Find where the given text appears and provide that cell's center as (X, Y) coordinate. 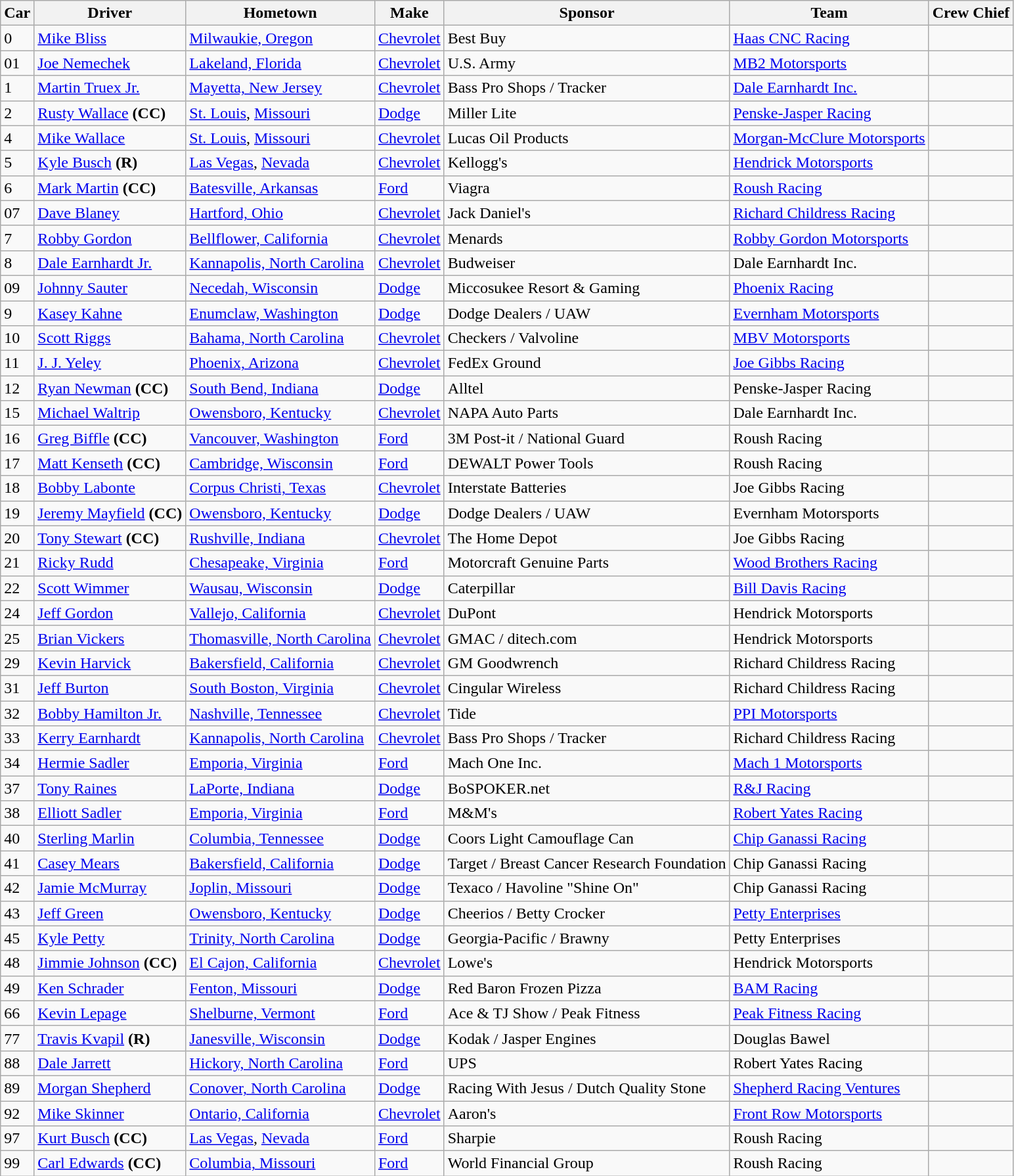
Motorcraft Genuine Parts (587, 563)
Bobby Labonte (110, 488)
Rusty Wallace (CC) (110, 113)
Miccosukee Resort & Gaming (587, 288)
Wood Brothers Racing (829, 563)
49 (17, 988)
Michael Waltrip (110, 413)
Phoenix, Arizona (280, 363)
Conover, North Carolina (280, 1088)
Mark Martin (CC) (110, 188)
Jimmie Johnson (CC) (110, 963)
Kasey Kahne (110, 313)
Aaron's (587, 1114)
29 (17, 663)
Sterling Marlin (110, 838)
8 (17, 263)
20 (17, 538)
Haas CNC Racing (829, 38)
07 (17, 213)
7 (17, 238)
Mike Wallace (110, 138)
Jack Daniel's (587, 213)
DEWALT Power Tools (587, 463)
Tony Stewart (CC) (110, 538)
Georgia-Pacific / Brawny (587, 938)
Columbia, Missouri (280, 1164)
Cambridge, Wisconsin (280, 463)
09 (17, 288)
Car (17, 13)
01 (17, 63)
BAM Racing (829, 988)
32 (17, 713)
Bellflower, California (280, 238)
R&J Racing (829, 788)
M&M's (587, 813)
South Boston, Virginia (280, 688)
89 (17, 1088)
Kerry Earnhardt (110, 738)
Hartford, Ohio (280, 213)
77 (17, 1038)
Texaco / Havoline "Shine On" (587, 888)
Kodak / Jasper Engines (587, 1038)
15 (17, 413)
Robby Gordon Motorsports (829, 238)
Brian Vickers (110, 638)
Morgan-McClure Motorsports (829, 138)
21 (17, 563)
GM Goodwrench (587, 663)
Caterpillar (587, 588)
10 (17, 338)
37 (17, 788)
MB2 Motorsports (829, 63)
El Cajon, California (280, 963)
Travis Kvapil (R) (110, 1038)
41 (17, 863)
Kevin Lepage (110, 1013)
Interstate Batteries (587, 488)
Kyle Petty (110, 938)
Janesville, Wisconsin (280, 1038)
Columbia, Tennessee (280, 838)
Vancouver, Washington (280, 438)
Kellogg's (587, 163)
Tony Raines (110, 788)
5 (17, 163)
UPS (587, 1063)
Jeff Green (110, 913)
Mayetta, New Jersey (280, 88)
40 (17, 838)
DuPont (587, 613)
Mike Bliss (110, 38)
18 (17, 488)
Bill Davis Racing (829, 588)
33 (17, 738)
GMAC / ditech.com (587, 638)
Ken Schrader (110, 988)
Kurt Busch (CC) (110, 1139)
Matt Kenseth (CC) (110, 463)
Shepherd Racing Ventures (829, 1088)
LaPorte, Indiana (280, 788)
Lowe's (587, 963)
Enumclaw, Washington (280, 313)
22 (17, 588)
Lucas Oil Products (587, 138)
38 (17, 813)
Ryan Newman (CC) (110, 388)
Ontario, California (280, 1114)
24 (17, 613)
12 (17, 388)
Rushville, Indiana (280, 538)
Sharpie (587, 1139)
Casey Mears (110, 863)
42 (17, 888)
Martin Truex Jr. (110, 88)
Bobby Hamilton Jr. (110, 713)
97 (17, 1139)
Joe Nemechek (110, 63)
Team (829, 13)
19 (17, 513)
Mach 1 Motorsports (829, 763)
6 (17, 188)
17 (17, 463)
16 (17, 438)
Miller Lite (587, 113)
Tide (587, 713)
Viagra (587, 188)
Bahama, North Carolina (280, 338)
BoSPOKER.net (587, 788)
99 (17, 1164)
Jeff Burton (110, 688)
Dale Jarrett (110, 1063)
9 (17, 313)
43 (17, 913)
11 (17, 363)
66 (17, 1013)
Mach One Inc. (587, 763)
World Financial Group (587, 1164)
Jamie McMurray (110, 888)
Hickory, North Carolina (280, 1063)
48 (17, 963)
South Bend, Indiana (280, 388)
Necedah, Wisconsin (280, 288)
Chesapeake, Virginia (280, 563)
Kevin Harvick (110, 663)
1 (17, 88)
Robby Gordon (110, 238)
Vallejo, California (280, 613)
Kyle Busch (R) (110, 163)
Carl Edwards (CC) (110, 1164)
Mike Skinner (110, 1114)
Peak Fitness Racing (829, 1013)
92 (17, 1114)
Front Row Motorsports (829, 1114)
Batesville, Arkansas (280, 188)
Racing With Jesus / Dutch Quality Stone (587, 1088)
Alltel (587, 388)
3M Post-it / National Guard (587, 438)
Checkers / Valvoline (587, 338)
Budweiser (587, 263)
0 (17, 38)
MBV Motorsports (829, 338)
Jeff Gordon (110, 613)
Morgan Shepherd (110, 1088)
Hometown (280, 13)
Nashville, Tennessee (280, 713)
31 (17, 688)
34 (17, 763)
Douglas Bawel (829, 1038)
Menards (587, 238)
Coors Light Camouflage Can (587, 838)
Dale Earnhardt Jr. (110, 263)
Target / Breast Cancer Research Foundation (587, 863)
NAPA Auto Parts (587, 413)
Red Baron Frozen Pizza (587, 988)
The Home Depot (587, 538)
Scott Wimmer (110, 588)
U.S. Army (587, 63)
Trinity, North Carolina (280, 938)
Wausau, Wisconsin (280, 588)
Joplin, Missouri (280, 888)
Ace & TJ Show / Peak Fitness (587, 1013)
Ricky Rudd (110, 563)
Phoenix Racing (829, 288)
Hermie Sadler (110, 763)
Shelburne, Vermont (280, 1013)
Cingular Wireless (587, 688)
Greg Biffle (CC) (110, 438)
Thomasville, North Carolina (280, 638)
Dave Blaney (110, 213)
PPI Motorsports (829, 713)
Johnny Sauter (110, 288)
J. J. Yeley (110, 363)
Make (409, 13)
88 (17, 1063)
Fenton, Missouri (280, 988)
Cheerios / Betty Crocker (587, 913)
Scott Riggs (110, 338)
FedEx Ground (587, 363)
Corpus Christi, Texas (280, 488)
Driver (110, 13)
4 (17, 138)
Sponsor (587, 13)
Lakeland, Florida (280, 63)
Milwaukie, Oregon (280, 38)
2 (17, 113)
Crew Chief (971, 13)
Best Buy (587, 38)
45 (17, 938)
25 (17, 638)
Elliott Sadler (110, 813)
Jeremy Mayfield (CC) (110, 513)
